Capture the cell that displays the provided text and extract its (x, y) central coordinate. 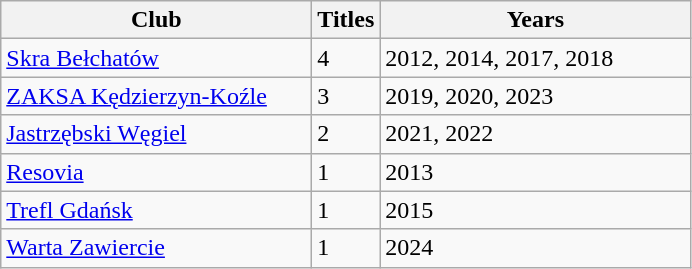
2021, 2022 (536, 134)
Club (156, 20)
2 (346, 134)
2012, 2014, 2017, 2018 (536, 58)
Jastrzębski Węgiel (156, 134)
2019, 2020, 2023 (536, 96)
2015 (536, 210)
3 (346, 96)
2013 (536, 172)
2024 (536, 248)
Years (536, 20)
Warta Zawiercie (156, 248)
4 (346, 58)
Trefl Gdańsk (156, 210)
Skra Bełchatów (156, 58)
Resovia (156, 172)
ZAKSA Kędzierzyn-Koźle (156, 96)
Titles (346, 20)
